Extract the [x, y] coordinate from the center of the cell holding the provided text.  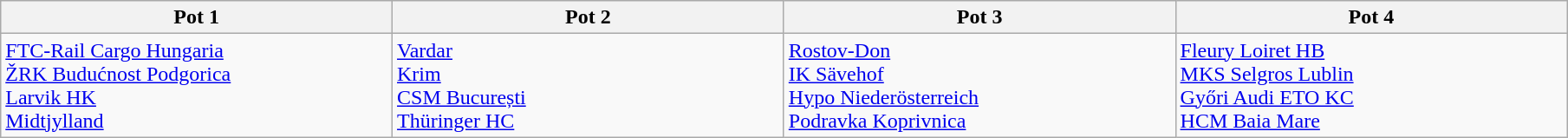
Fleury Loiret HB MKS Selgros Lublin Győri Audi ETO KC HCM Baia Mare [1371, 85]
FTC-Rail Cargo Hungaria ŽRK Budućnost Podgorica Larvik HK Midtjylland [197, 85]
Pot 1 [197, 17]
Pot 4 [1371, 17]
Vardar Krim CSM București Thüringer HC [589, 85]
Pot 3 [979, 17]
Pot 2 [589, 17]
Rostov-Don IK Sävehof Hypo Niederösterreich Podravka Koprivnica [979, 85]
